Pinpoint the cell where the given text exists, returning its [X, Y] midpoint coordinate. 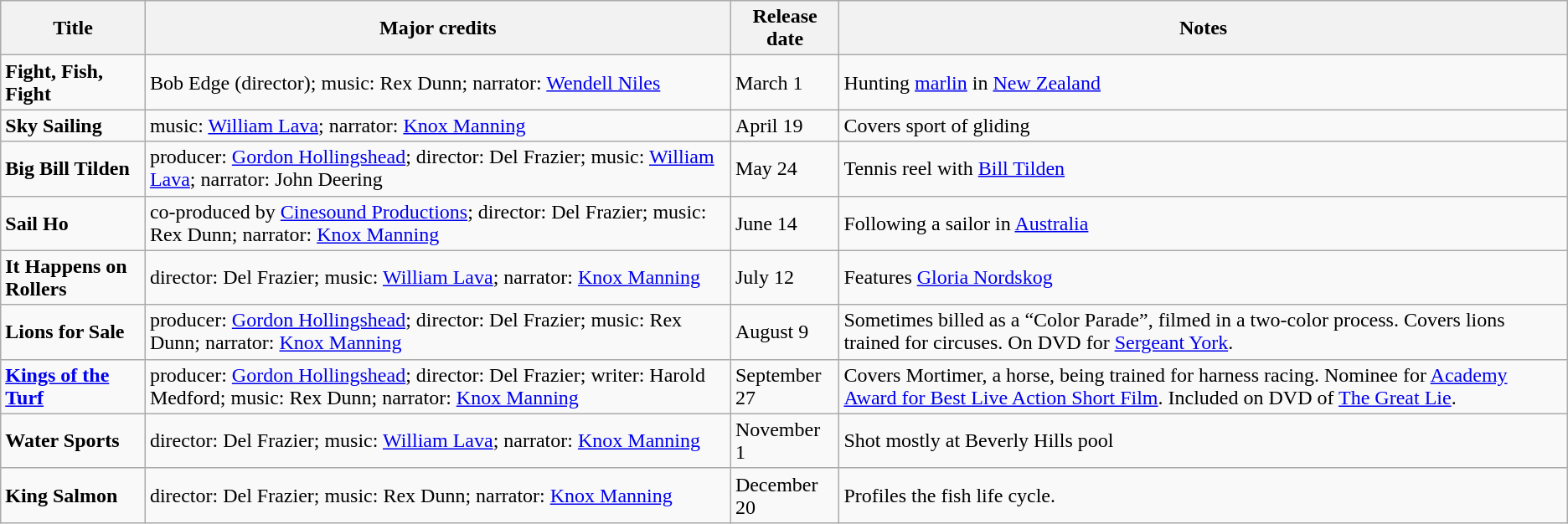
Features Gloria Nordskog [1203, 278]
November 1 [785, 440]
Following a sailor in Australia [1203, 223]
Covers sport of gliding [1203, 126]
Lions for Sale [74, 331]
Notes [1203, 28]
December 20 [785, 496]
Sail Ho [74, 223]
September 27 [785, 387]
Shot mostly at Beverly Hills pool [1203, 440]
Water Sports [74, 440]
Title [74, 28]
Bob Edge (director); music: Rex Dunn; narrator: Wendell Niles [437, 82]
Sky Sailing [74, 126]
July 12 [785, 278]
Big Bill Tilden [74, 169]
Release date [785, 28]
producer: Gordon Hollingshead; director: Del Frazier; writer: Harold Medford; music: Rex Dunn; narrator: Knox Manning [437, 387]
Tennis reel with Bill Tilden [1203, 169]
Sometimes billed as a “Color Parade”, filmed in a two-color process. Covers lions trained for circuses. On DVD for Sergeant York. [1203, 331]
May 24 [785, 169]
March 1 [785, 82]
August 9 [785, 331]
King Salmon [74, 496]
April 19 [785, 126]
producer: Gordon Hollingshead; director: Del Frazier; music: William Lava; narrator: John Deering [437, 169]
producer: Gordon Hollingshead; director: Del Frazier; music: Rex Dunn; narrator: Knox Manning [437, 331]
Major credits [437, 28]
co-produced by Cinesound Productions; director: Del Frazier; music: Rex Dunn; narrator: Knox Manning [437, 223]
Fight, Fish, Fight [74, 82]
music: William Lava; narrator: Knox Manning [437, 126]
Profiles the fish life cycle. [1203, 496]
director: Del Frazier; music: Rex Dunn; narrator: Knox Manning [437, 496]
Hunting marlin in New Zealand [1203, 82]
Kings of the Turf [74, 387]
June 14 [785, 223]
It Happens on Rollers [74, 278]
